Return the (x, y) coordinate for the center point of the cell that contains the specified text.  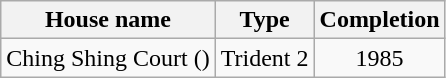
1985 (380, 58)
House name (108, 20)
Ching Shing Court () (108, 58)
Type (264, 20)
Completion (380, 20)
Trident 2 (264, 58)
